Provide the (x, y) coordinate of the cell's center where the given text is located.  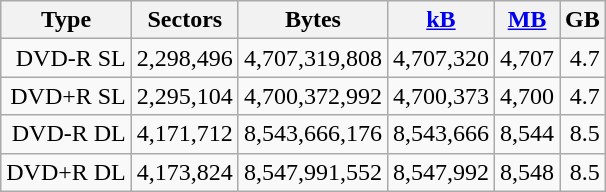
2,295,104 (184, 96)
8,547,992 (440, 172)
4,700,372,992 (312, 96)
4,171,712 (184, 134)
8,543,666 (440, 134)
DVD+R DL (66, 172)
4,173,824 (184, 172)
Sectors (184, 20)
8,543,666,176 (312, 134)
4,700 (526, 96)
GB (583, 20)
DVD+R SL (66, 96)
8,548 (526, 172)
MB (526, 20)
DVD-R DL (66, 134)
4,707,319,808 (312, 58)
4,707,320 (440, 58)
2,298,496 (184, 58)
Type (66, 20)
4,700,373 (440, 96)
4,707 (526, 58)
8,547,991,552 (312, 172)
8,544 (526, 134)
Bytes (312, 20)
DVD-R SL (66, 58)
kB (440, 20)
